Search for the cell housing the specified text and yield its [x, y] center coordinate. 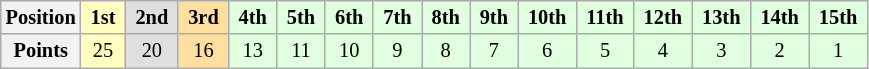
7th [397, 17]
14th [779, 17]
8th [446, 17]
1st [104, 17]
6th [349, 17]
6 [547, 51]
3rd [203, 17]
3 [721, 51]
20 [152, 51]
15th [838, 17]
10 [349, 51]
9 [397, 51]
4 [663, 51]
16 [203, 51]
5 [604, 51]
Position [41, 17]
1 [838, 51]
5th [301, 17]
10th [547, 17]
4th [253, 17]
13th [721, 17]
Points [41, 51]
7 [494, 51]
11th [604, 17]
8 [446, 51]
25 [104, 51]
2nd [152, 17]
9th [494, 17]
2 [779, 51]
13 [253, 51]
11 [301, 51]
12th [663, 17]
